Search for the cell housing the specified text and yield its (x, y) center coordinate. 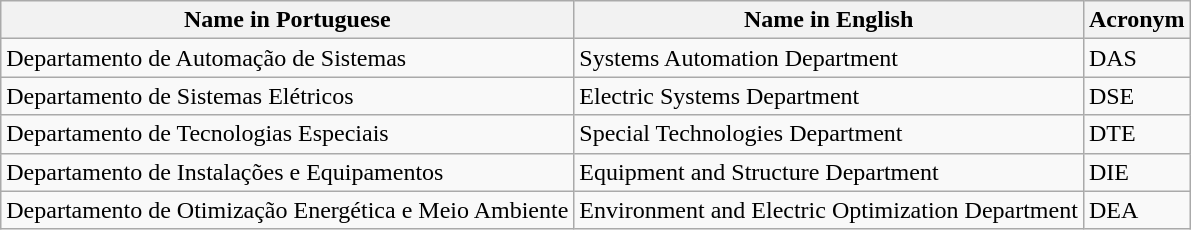
Electric Systems Department (829, 96)
Departamento de Tecnologias Especiais (288, 134)
Departamento de Sistemas Elétricos (288, 96)
Special Technologies Department (829, 134)
DTE (1136, 134)
DSE (1136, 96)
Name in Portuguese (288, 20)
DIE (1136, 172)
Departamento de Otimização Energética e Meio Ambiente (288, 210)
Departamento de Automação de Sistemas (288, 58)
Acronym (1136, 20)
Systems Automation Department (829, 58)
Equipment and Structure Department (829, 172)
DEA (1136, 210)
Name in English (829, 20)
Departamento de Instalações e Equipamentos (288, 172)
Environment and Electric Optimization Department (829, 210)
DAS (1136, 58)
